Detect which cell encompasses the target text, then output its [X, Y] center coordinate. 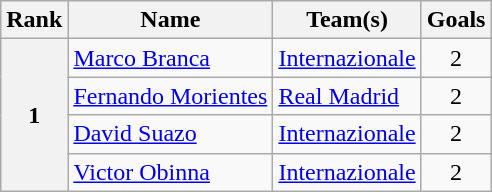
Victor Obinna [170, 172]
Rank [34, 20]
Real Madrid [347, 96]
Goals [456, 20]
Name [170, 20]
Marco Branca [170, 58]
1 [34, 115]
Fernando Morientes [170, 96]
David Suazo [170, 134]
Team(s) [347, 20]
